Provide the (X, Y) coordinate of the cell's center where the given text is located.  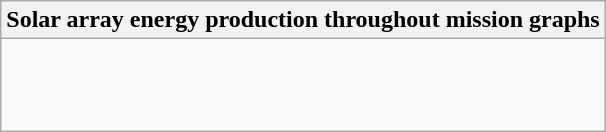
Solar array energy production throughout mission graphs (303, 20)
